Determine the [x, y] coordinate at the center of the cell enclosing the given text.  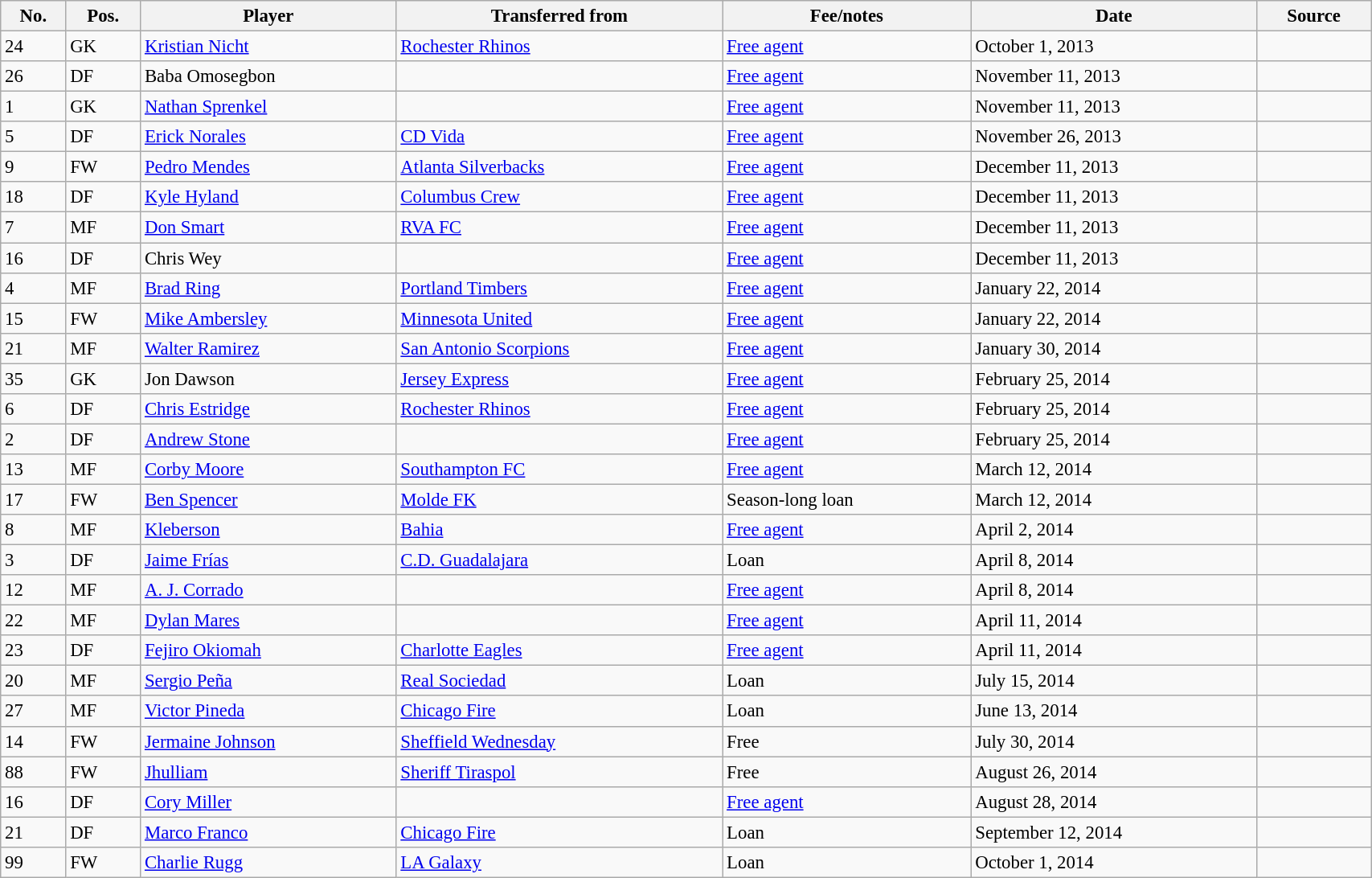
October 1, 2014 [1114, 863]
Andrew Stone [268, 439]
26 [34, 76]
Chris Estridge [268, 409]
Real Sociedad [559, 681]
Jermaine Johnson [268, 741]
Transferred from [559, 16]
Corby Moore [268, 470]
Columbus Crew [559, 197]
Brad Ring [268, 288]
Pedro Mendes [268, 167]
Jhulliam [268, 772]
4 [34, 288]
Charlotte Eagles [559, 650]
88 [34, 772]
August 28, 2014 [1114, 802]
August 26, 2014 [1114, 772]
Molde FK [559, 499]
San Antonio Scorpions [559, 348]
Minnesota United [559, 318]
7 [34, 228]
Kristian Nicht [268, 47]
5 [34, 137]
Jaime Frías [268, 560]
Ben Spencer [268, 499]
12 [34, 590]
20 [34, 681]
Erick Norales [268, 137]
Sergio Peña [268, 681]
July 15, 2014 [1114, 681]
Kyle Hyland [268, 197]
24 [34, 47]
LA Galaxy [559, 863]
Pos. [103, 16]
Fejiro Okiomah [268, 650]
Southampton FC [559, 470]
Portland Timbers [559, 288]
Jon Dawson [268, 379]
September 12, 2014 [1114, 832]
July 30, 2014 [1114, 741]
January 30, 2014 [1114, 348]
Source [1314, 16]
C.D. Guadalajara [559, 560]
27 [34, 712]
3 [34, 560]
Sheriff Tiraspol [559, 772]
14 [34, 741]
Walter Ramirez [268, 348]
October 1, 2013 [1114, 47]
2 [34, 439]
Season-long loan [847, 499]
Dylan Mares [268, 621]
1 [34, 107]
RVA FC [559, 228]
22 [34, 621]
Baba Omosegbon [268, 76]
Mike Ambersley [268, 318]
Charlie Rugg [268, 863]
Bahia [559, 530]
A. J. Corrado [268, 590]
CD Vida [559, 137]
23 [34, 650]
Kleberson [268, 530]
Don Smart [268, 228]
Atlanta Silverbacks [559, 167]
Marco Franco [268, 832]
Player [268, 16]
13 [34, 470]
8 [34, 530]
6 [34, 409]
Fee/notes [847, 16]
Nathan Sprenkel [268, 107]
15 [34, 318]
June 13, 2014 [1114, 712]
9 [34, 167]
Date [1114, 16]
17 [34, 499]
Chris Wey [268, 258]
35 [34, 379]
99 [34, 863]
No. [34, 16]
April 2, 2014 [1114, 530]
Victor Pineda [268, 712]
Cory Miller [268, 802]
November 26, 2013 [1114, 137]
Jersey Express [559, 379]
Sheffield Wednesday [559, 741]
18 [34, 197]
